Output the [X, Y] coordinate of the center of the cell containing the given text.  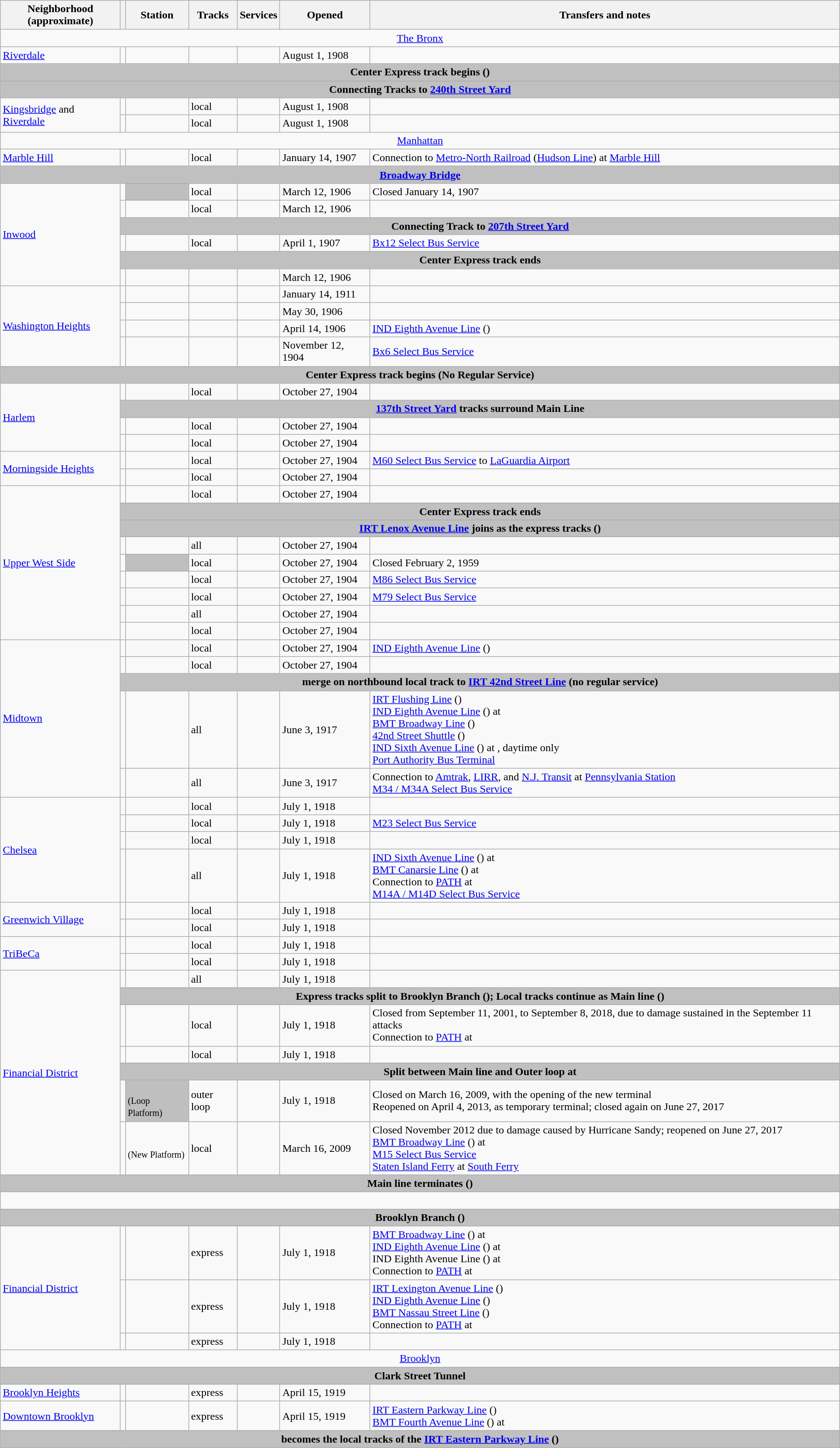
Manhattan [420, 140]
The Bronx [420, 38]
Bx6 Select Bus Service [605, 352]
March 16, 2009 [325, 1148]
Morningside Heights [61, 468]
Station [157, 15]
Washington Heights [61, 326]
BMT Broadway Line () at IND Eighth Avenue Line () at IND Eighth Avenue Line () at Connection to PATH at [605, 1253]
Downtown Brooklyn [61, 1416]
M60 Select Bus Service to LaGuardia Airport [605, 460]
Connecting Tracks to 240th Street Yard [420, 89]
Greenwich Village [61, 919]
Connection to Metro-North Railroad (Hudson Line) at Marble Hill [605, 157]
Tracks [213, 15]
November 12, 1904 [325, 352]
Inwood [61, 234]
M79 Select Bus Service [605, 597]
IRT Lexington Avenue Line ()IND Eighth Avenue Line ()BMT Nassau Street Line ()Connection to PATH at [605, 1307]
Connection to Amtrak, LIRR, and N.J. Transit at Pennsylvania StationM34 / M34A Select Bus Service [605, 783]
TriBeCa [61, 954]
(Loop Platform) [157, 1101]
Express tracks split to Brooklyn Branch (); Local tracks continue as Main line () [480, 996]
IRT Lenox Avenue Line joins as the express tracks () [480, 529]
January 14, 1911 [325, 294]
Connecting Track to 207th Street Yard [480, 226]
Center Express track begins (No Regular Service) [420, 375]
Opened [325, 15]
Riverdale [61, 55]
M23 Select Bus Service [605, 823]
Brooklyn [420, 1359]
Closed from September 11, 2001, to September 8, 2018, due to damage sustained in the September 11 attacksConnection to PATH at [605, 1025]
137th Street Yard tracks surround Main Line [480, 409]
M86 Select Bus Service [605, 580]
Split between Main line and Outer loop at [480, 1072]
Closed February 2, 1959 [605, 563]
Bx12 Select Bus Service [605, 243]
IRT Eastern Parkway Line ()BMT Fourth Avenue Line () at [605, 1416]
April 1, 1907 [325, 243]
IND Sixth Avenue Line () at BMT Canarsie Line () at Connection to PATH at M14A / M14D Select Bus Service [605, 876]
outer loop [213, 1101]
Transfers and notes [605, 15]
becomes the local tracks of the IRT Eastern Parkway Line () [420, 1439]
Services [258, 15]
Chelsea [61, 850]
Clark Street Tunnel [420, 1376]
Closed January 14, 1907 [605, 192]
Harlem [61, 417]
Center Express track begins () [420, 72]
merge on northbound local track to IRT 42nd Street Line (no regular service) [480, 682]
Main line terminates () [420, 1183]
Kingsbridge and Riverdale [61, 115]
May 30, 1906 [325, 311]
Marble Hill [61, 157]
Midtown [61, 718]
Broadway Bridge [420, 175]
April 14, 1906 [325, 328]
Brooklyn Heights [61, 1393]
January 14, 1907 [325, 157]
(New Platform) [157, 1148]
Closed on March 16, 2009, with the opening of the new terminalReopened on April 4, 2013, as temporary terminal; closed again on June 27, 2017 [605, 1101]
Upper West Side [61, 563]
Neighborhood(approximate) [61, 15]
Brooklyn Branch () [420, 1217]
